Search for the cell housing the specified text and yield its (x, y) center coordinate. 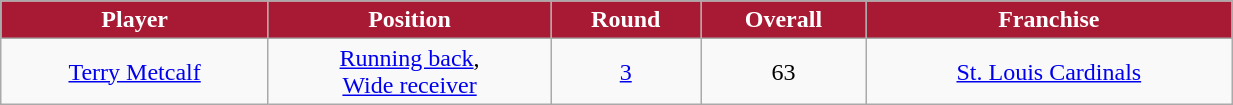
3 (626, 72)
Terry Metcalf (135, 72)
Player (135, 20)
63 (784, 72)
Franchise (1049, 20)
Overall (784, 20)
Position (409, 20)
Running back,Wide receiver (409, 72)
Round (626, 20)
St. Louis Cardinals (1049, 72)
